For the text-containing cell, return its midpoint in [x, y] coordinate format. 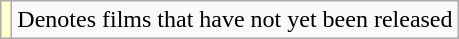
Denotes films that have not yet been released [235, 20]
